Scan for the cell matching the given text and deliver its (x, y) coordinate at center. 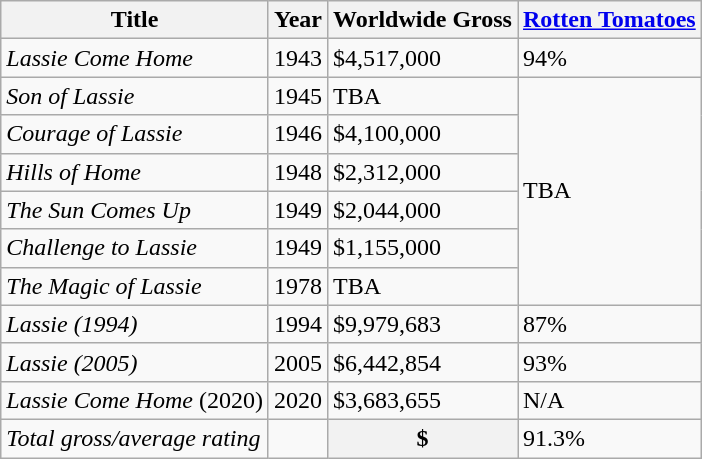
1943 (298, 58)
Year (298, 20)
$6,442,854 (423, 362)
$1,155,000 (423, 248)
Courage of Lassie (135, 134)
$4,517,000 (423, 58)
$9,979,683 (423, 324)
Title (135, 20)
Worldwide Gross (423, 20)
Challenge to Lassie (135, 248)
Lassie (1994) (135, 324)
$2,312,000 (423, 172)
1948 (298, 172)
94% (610, 58)
87% (610, 324)
2020 (298, 400)
1994 (298, 324)
The Sun Comes Up (135, 210)
1978 (298, 286)
Rotten Tomatoes (610, 20)
$4,100,000 (423, 134)
1945 (298, 96)
Lassie Come Home (2020) (135, 400)
$ (423, 438)
Son of Lassie (135, 96)
Lassie (2005) (135, 362)
Hills of Home (135, 172)
2005 (298, 362)
93% (610, 362)
Total gross/average rating (135, 438)
91.3% (610, 438)
N/A (610, 400)
$2,044,000 (423, 210)
1946 (298, 134)
Lassie Come Home (135, 58)
$3,683,655 (423, 400)
The Magic of Lassie (135, 286)
